Provide the (x, y) coordinate of the cell's center where the given text is located.  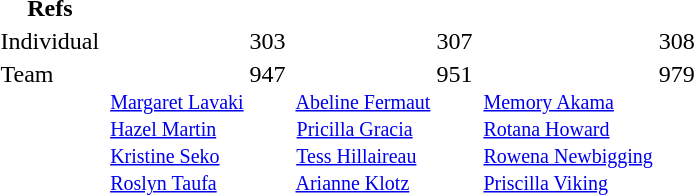
303 (268, 41)
307 (454, 41)
